Provide the [X, Y] coordinate of the cell's center where the given text is located.  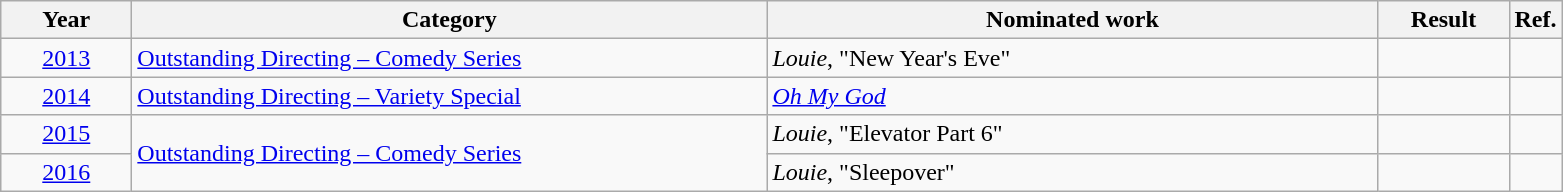
2013 [66, 58]
Louie, "Elevator Part 6" [1072, 134]
Nominated work [1072, 20]
Result [1444, 20]
2014 [66, 96]
Category [450, 20]
Oh My God [1072, 96]
2016 [66, 172]
Year [66, 20]
Ref. [1536, 20]
Outstanding Directing – Variety Special [450, 96]
Louie, "Sleepover" [1072, 172]
Louie, "New Year's Eve" [1072, 58]
2015 [66, 134]
